Pinpoint the cell where the given text exists, returning its (X, Y) midpoint coordinate. 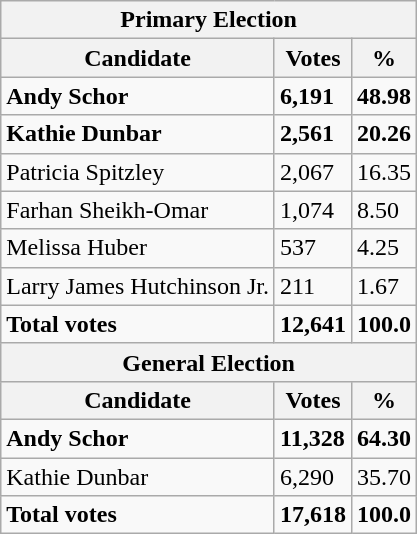
12,641 (312, 324)
6,191 (312, 96)
Farhan Sheikh-Omar (138, 210)
6,290 (312, 477)
Melissa Huber (138, 248)
20.26 (384, 134)
16.35 (384, 172)
1,074 (312, 210)
Larry James Hutchinson Jr. (138, 286)
Primary Election (209, 20)
2,561 (312, 134)
11,328 (312, 438)
4.25 (384, 248)
General Election (209, 362)
8.50 (384, 210)
1.67 (384, 286)
537 (312, 248)
35.70 (384, 477)
2,067 (312, 172)
48.98 (384, 96)
17,618 (312, 515)
64.30 (384, 438)
211 (312, 286)
Patricia Spitzley (138, 172)
